Detect which cell encompasses the target text, then output its [x, y] center coordinate. 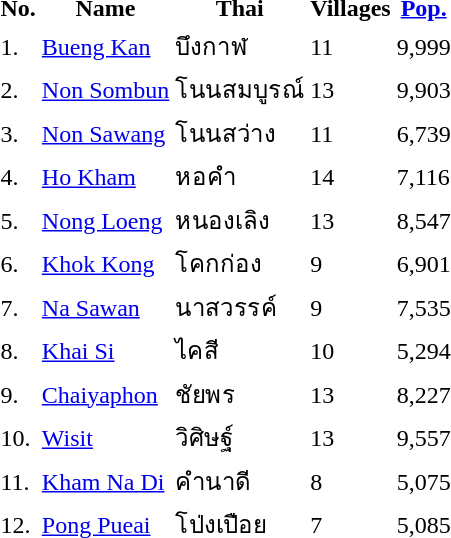
14 [350, 176]
บึงกาฬ [240, 46]
Nong Loeng [105, 220]
Na Sawan [105, 307]
Bueng Kan [105, 46]
หนองเลิง [240, 220]
โคกก่อง [240, 264]
Kham Na Di [105, 481]
Chaiyaphon [105, 394]
Non Sombun [105, 90]
ชัยพร [240, 394]
Non Sawang [105, 133]
Ho Kham [105, 176]
นาสวรรค์ [240, 307]
โนนสว่าง [240, 133]
10 [350, 350]
วิศิษฐ์ [240, 438]
คำนาดี [240, 481]
Khai Si [105, 350]
Khok Kong [105, 264]
โนนสมบูรณ์ [240, 90]
ไคสี [240, 350]
หอคำ [240, 176]
8 [350, 481]
Wisit [105, 438]
